Output the (x, y) coordinate of the center of the cell containing the given text.  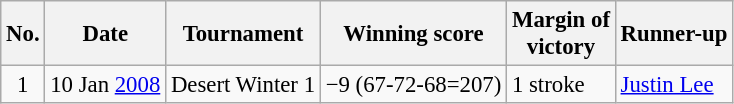
1 stroke (562, 85)
Margin ofvictory (562, 34)
Runner-up (674, 34)
1 (23, 85)
Desert Winter 1 (244, 85)
10 Jan 2008 (106, 85)
Justin Lee (674, 85)
Tournament (244, 34)
No. (23, 34)
Winning score (413, 34)
Date (106, 34)
−9 (67-72-68=207) (413, 85)
